Locate the cell with the specified text and output its (x, y) center coordinate. 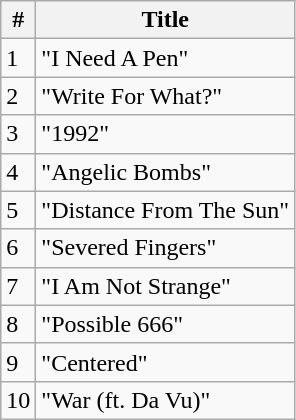
8 (18, 324)
"I Am Not Strange" (166, 286)
"Distance From The Sun" (166, 210)
4 (18, 172)
9 (18, 362)
"Centered" (166, 362)
"I Need A Pen" (166, 58)
10 (18, 400)
"War (ft. Da Vu)" (166, 400)
1 (18, 58)
"Severed Fingers" (166, 248)
"1992" (166, 134)
2 (18, 96)
"Angelic Bombs" (166, 172)
"Write For What?" (166, 96)
"Possible 666" (166, 324)
6 (18, 248)
Title (166, 20)
5 (18, 210)
3 (18, 134)
# (18, 20)
7 (18, 286)
